Capture the cell that displays the provided text and extract its [x, y] central coordinate. 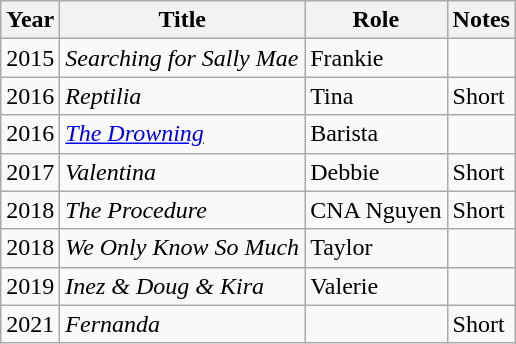
Valerie [376, 286]
Debbie [376, 172]
Role [376, 20]
CNA Nguyen [376, 210]
Fernanda [182, 324]
Searching for Sally Mae [182, 58]
Reptilia [182, 96]
The Drowning [182, 134]
2021 [30, 324]
We Only Know So Much [182, 248]
Inez & Doug & Kira [182, 286]
The Procedure [182, 210]
2019 [30, 286]
Barista [376, 134]
Title [182, 20]
2015 [30, 58]
Valentina [182, 172]
Year [30, 20]
Tina [376, 96]
Frankie [376, 58]
2017 [30, 172]
Notes [481, 20]
Taylor [376, 248]
